Pinpoint the cell where the given text exists, returning its [x, y] midpoint coordinate. 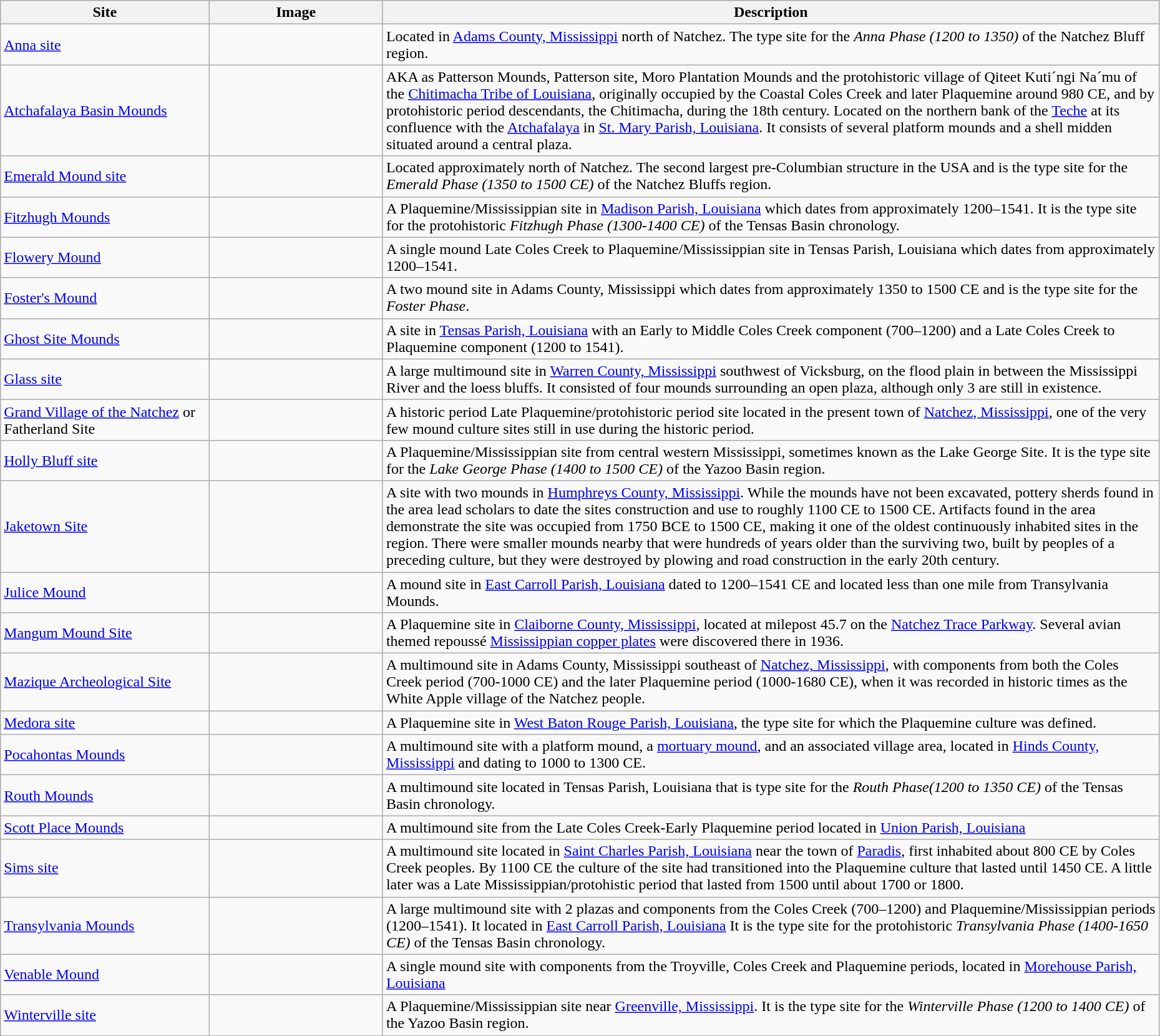
A multimound site located in Tensas Parish, Louisiana that is type site for the Routh Phase(1200 to 1350 CE) of the Tensas Basin chronology. [771, 795]
Foster's Mound [105, 298]
Glass site [105, 379]
Grand Village of the Natchez or Fatherland Site [105, 419]
Description [771, 12]
Holly Bluff site [105, 461]
Mangum Mound Site [105, 633]
Anna site [105, 45]
Located in Adams County, Mississippi north of Natchez. The type site for the Anna Phase (1200 to 1350) of the Natchez Bluff region. [771, 45]
Mazique Archeological Site [105, 682]
A single mound Late Coles Creek to Plaquemine/Mississippian site in Tensas Parish, Louisiana which dates from approximately 1200–1541. [771, 257]
Flowery Mound [105, 257]
Scott Place Mounds [105, 828]
A multimound site from the Late Coles Creek-Early Plaquemine period located in Union Parish, Louisiana [771, 828]
A single mound site with components from the Troyville, Coles Creek and Plaquemine periods, located in Morehouse Parish, Louisiana [771, 975]
Transylvania Mounds [105, 926]
A two mound site in Adams County, Mississippi which dates from approximately 1350 to 1500 CE and is the type site for the Foster Phase. [771, 298]
Jaketown Site [105, 526]
A Plaquemine site in West Baton Rouge Parish, Louisiana, the type site for which the Plaquemine culture was defined. [771, 723]
Fitzhugh Mounds [105, 217]
Image [296, 12]
Julice Mound [105, 592]
Emerald Mound site [105, 176]
Site [105, 12]
Pocahontas Mounds [105, 755]
Venable Mound [105, 975]
A mound site in East Carroll Parish, Louisiana dated to 1200–1541 CE and located less than one mile from Transylvania Mounds. [771, 592]
Medora site [105, 723]
Atchafalaya Basin Mounds [105, 110]
Winterville site [105, 1015]
Sims site [105, 868]
Routh Mounds [105, 795]
Ghost Site Mounds [105, 338]
